Output the (x, y) coordinate of the center of the cell containing the given text.  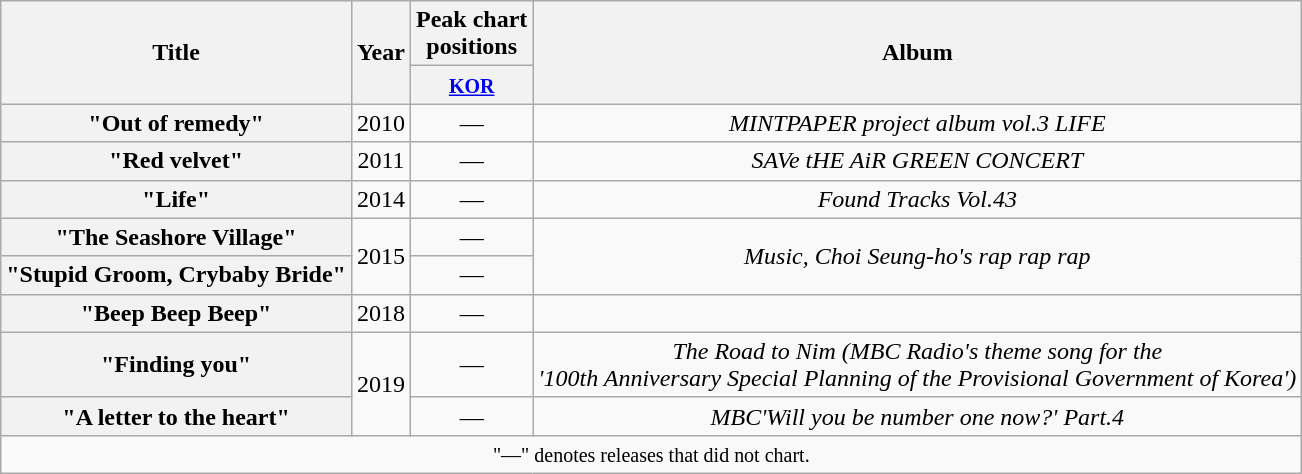
"—" denotes releases that did not chart. (652, 454)
Album (918, 52)
2018 (380, 313)
The Road to Nim (MBC Radio's theme song for the '100th Anniversary Special Planning of the Provisional Government of Korea') (918, 364)
2014 (380, 199)
2011 (380, 161)
"Beep Beep Beep" (176, 313)
"A letter to the heart" (176, 416)
MBC'Will you be number one now?' Part.4 (918, 416)
2019 (380, 384)
Title (176, 52)
2010 (380, 123)
"The Seashore Village" (176, 237)
"Life" (176, 199)
MINTPAPER project album vol.3 LIFE (918, 123)
2015 (380, 256)
Peak chart positions (471, 34)
Found Tracks Vol.43 (918, 199)
"Out of remedy" (176, 123)
Music, Choi Seung-ho's rap rap rap (918, 256)
SAVe tHE AiR GREEN CONCERT (918, 161)
"Stupid Groom, Crybaby Bride" (176, 275)
Year (380, 52)
KOR (471, 85)
"Red velvet" (176, 161)
"Finding you" (176, 364)
